Scan for the cell matching the given text and deliver its (X, Y) coordinate at center. 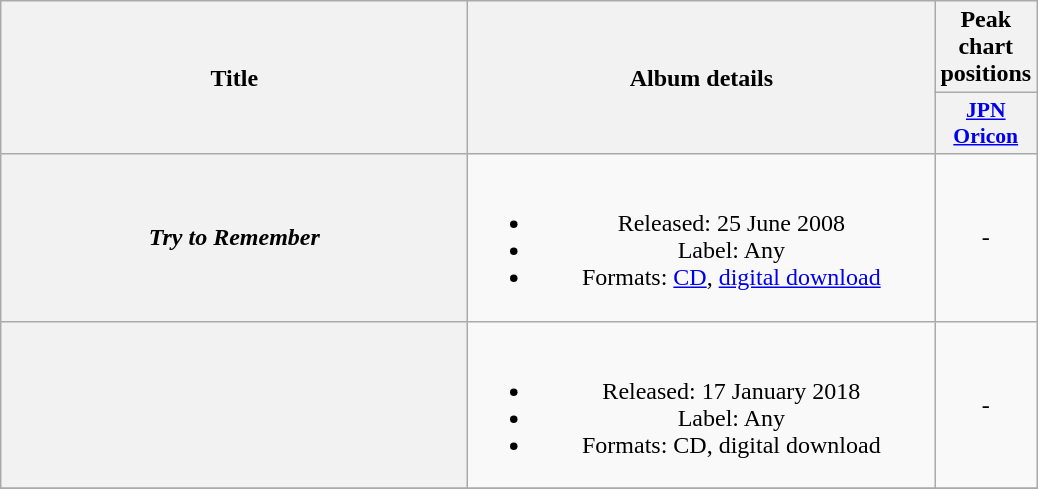
Try to Remember (234, 238)
Album details (702, 78)
Peak chart positions (986, 47)
Released: 25 June 2008Label: AnyFormats: CD, digital download (702, 238)
Title (234, 78)
JPNOricon (986, 124)
Released: 17 January 2018Label: AnyFormats: CD, digital download (702, 404)
